Extract the [x, y] coordinate from the center of the cell holding the provided text.  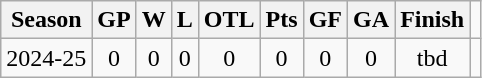
W [154, 20]
GP [114, 20]
Finish [432, 20]
GA [372, 20]
L [184, 20]
Pts [282, 20]
tbd [432, 58]
Season [46, 20]
OTL [229, 20]
GF [325, 20]
2024-25 [46, 58]
